Find where the given text appears and provide that cell's center as [X, Y] coordinate. 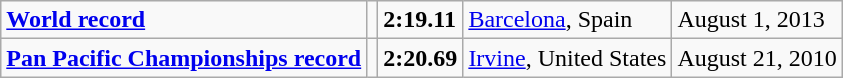
August 1, 2013 [757, 20]
World record [184, 20]
2:20.69 [420, 58]
Pan Pacific Championships record [184, 58]
August 21, 2010 [757, 58]
2:19.11 [420, 20]
Irvine, United States [568, 58]
Barcelona, Spain [568, 20]
